Identify which cell holds the provided text, then report its [X, Y] central coordinate. 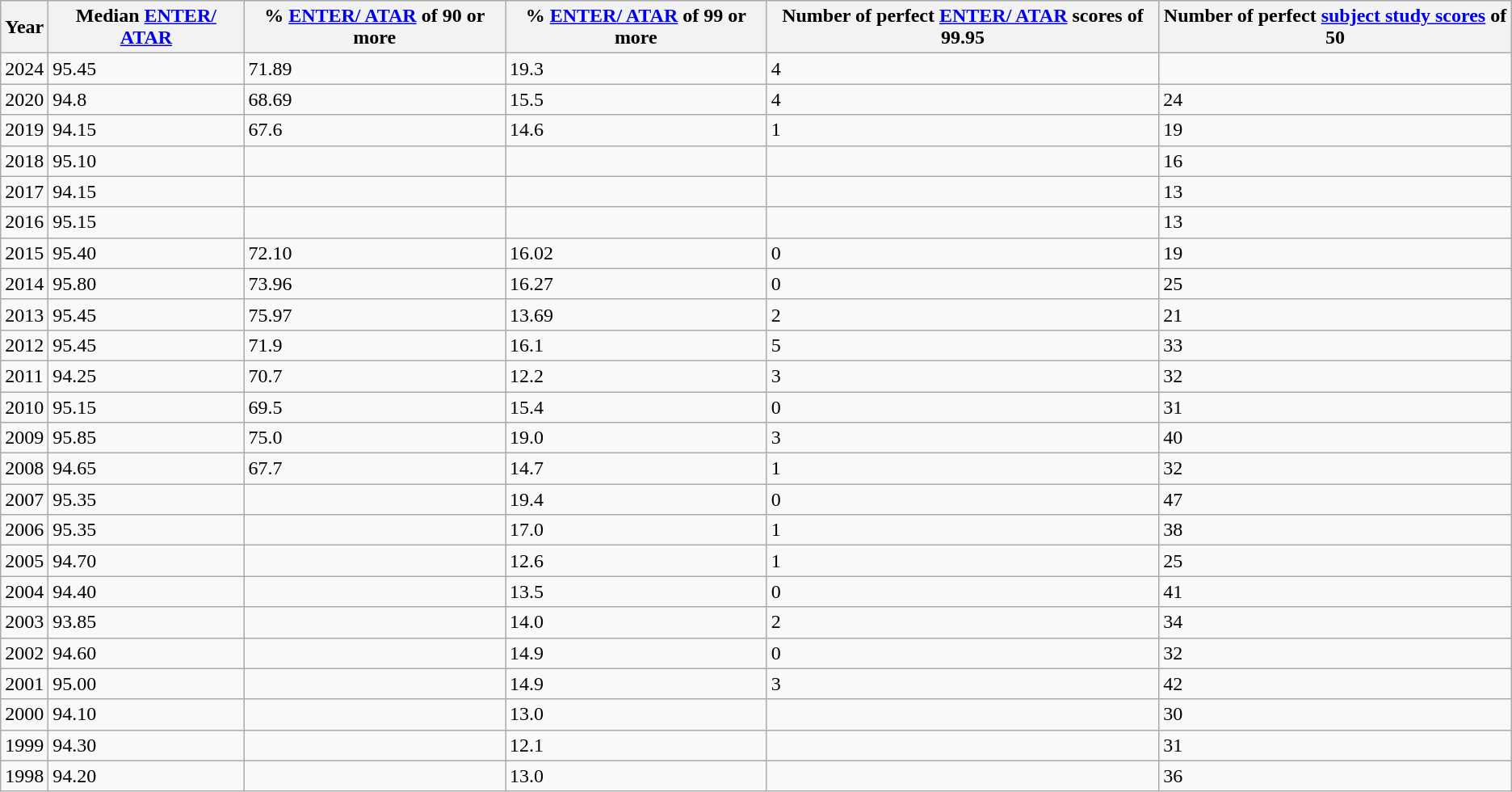
71.9 [375, 345]
19.3 [636, 69]
2016 [24, 222]
72.10 [375, 253]
95.00 [146, 684]
69.5 [375, 407]
30 [1335, 714]
2019 [24, 130]
94.20 [146, 776]
2001 [24, 684]
2012 [24, 345]
95.40 [146, 253]
2024 [24, 69]
13.5 [636, 592]
2020 [24, 99]
16 [1335, 161]
2018 [24, 161]
2015 [24, 253]
2004 [24, 592]
95.80 [146, 284]
19.0 [636, 438]
Year [24, 27]
94.8 [146, 99]
15.5 [636, 99]
2014 [24, 284]
14.6 [636, 130]
2017 [24, 192]
93.85 [146, 622]
Number of perfect ENTER/ ATAR scores of 99.95 [963, 27]
1999 [24, 745]
% ENTER/ ATAR of 90 or more [375, 27]
2003 [24, 622]
94.65 [146, 469]
2002 [24, 653]
94.60 [146, 653]
71.89 [375, 69]
17.0 [636, 530]
12.2 [636, 376]
Number of perfect subject study scores of 50 [1335, 27]
16.27 [636, 284]
94.70 [146, 561]
16.02 [636, 253]
42 [1335, 684]
2007 [24, 499]
2008 [24, 469]
73.96 [375, 284]
5 [963, 345]
15.4 [636, 407]
67.6 [375, 130]
36 [1335, 776]
38 [1335, 530]
95.85 [146, 438]
21 [1335, 314]
24 [1335, 99]
12.6 [636, 561]
40 [1335, 438]
75.0 [375, 438]
16.1 [636, 345]
47 [1335, 499]
2010 [24, 407]
2005 [24, 561]
2013 [24, 314]
67.7 [375, 469]
41 [1335, 592]
2009 [24, 438]
94.25 [146, 376]
2006 [24, 530]
19.4 [636, 499]
13.69 [636, 314]
94.30 [146, 745]
33 [1335, 345]
2011 [24, 376]
70.7 [375, 376]
34 [1335, 622]
1998 [24, 776]
14.7 [636, 469]
Median ENTER/ ATAR [146, 27]
95.10 [146, 161]
75.97 [375, 314]
% ENTER/ ATAR of 99 or more [636, 27]
14.0 [636, 622]
2000 [24, 714]
94.40 [146, 592]
94.10 [146, 714]
68.69 [375, 99]
12.1 [636, 745]
